Find where the given text appears and provide that cell's center as [x, y] coordinate. 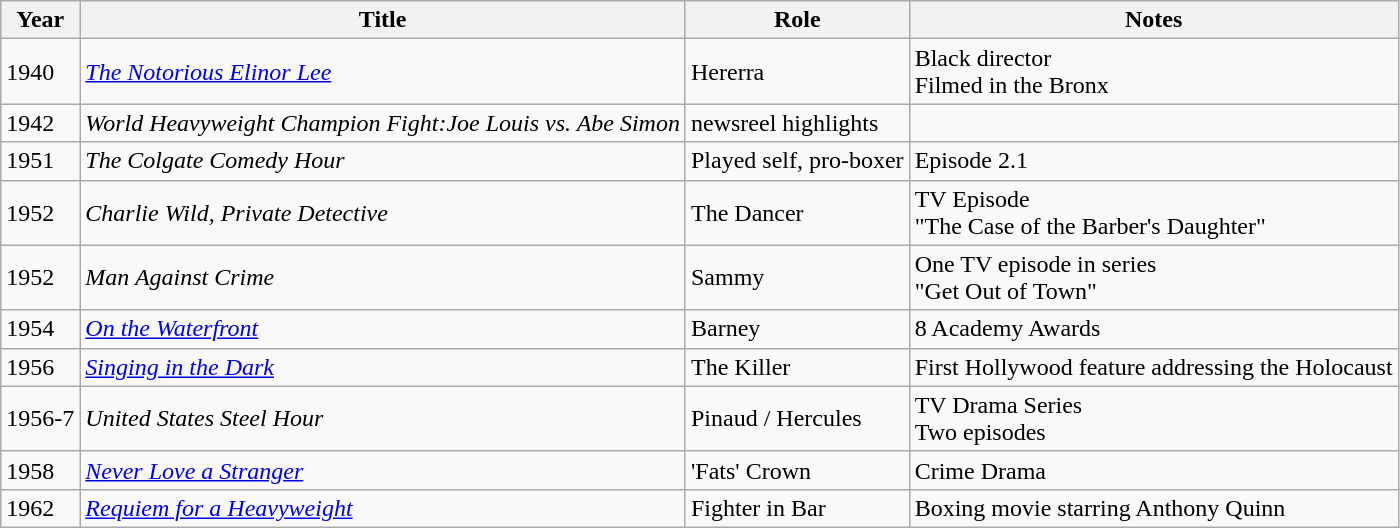
On the Waterfront [383, 329]
Barney [797, 329]
Crime Drama [1154, 470]
Title [383, 20]
The Dancer [797, 212]
United States Steel Hour [383, 418]
Year [40, 20]
World Heavyweight Champion Fight:Joe Louis vs. Abe Simon [383, 123]
The Notorious Elinor Lee [383, 72]
The Colgate Comedy Hour [383, 161]
Played self, pro-boxer [797, 161]
Fighter in Bar [797, 508]
Pinaud / Hercules [797, 418]
Boxing movie starring Anthony Quinn [1154, 508]
Black directorFilmed in the Bronx [1154, 72]
Requiem for a Heavyweight [383, 508]
'Fats' Crown [797, 470]
One TV episode in series"Get Out of Town" [1154, 278]
1954 [40, 329]
Hererra [797, 72]
First Hollywood feature addressing the Holocaust [1154, 367]
8 Academy Awards [1154, 329]
1940 [40, 72]
Singing in the Dark [383, 367]
1942 [40, 123]
Role [797, 20]
Sammy [797, 278]
TV Episode"The Case of the Barber's Daughter" [1154, 212]
Episode 2.1 [1154, 161]
Man Against Crime [383, 278]
newsreel highlights [797, 123]
1962 [40, 508]
TV Drama SeriesTwo episodes [1154, 418]
Charlie Wild, Private Detective [383, 212]
Notes [1154, 20]
1951 [40, 161]
1958 [40, 470]
Never Love a Stranger [383, 470]
1956 [40, 367]
1956-7 [40, 418]
The Killer [797, 367]
